Determine the (X, Y) coordinate at the center of the cell enclosing the given text.  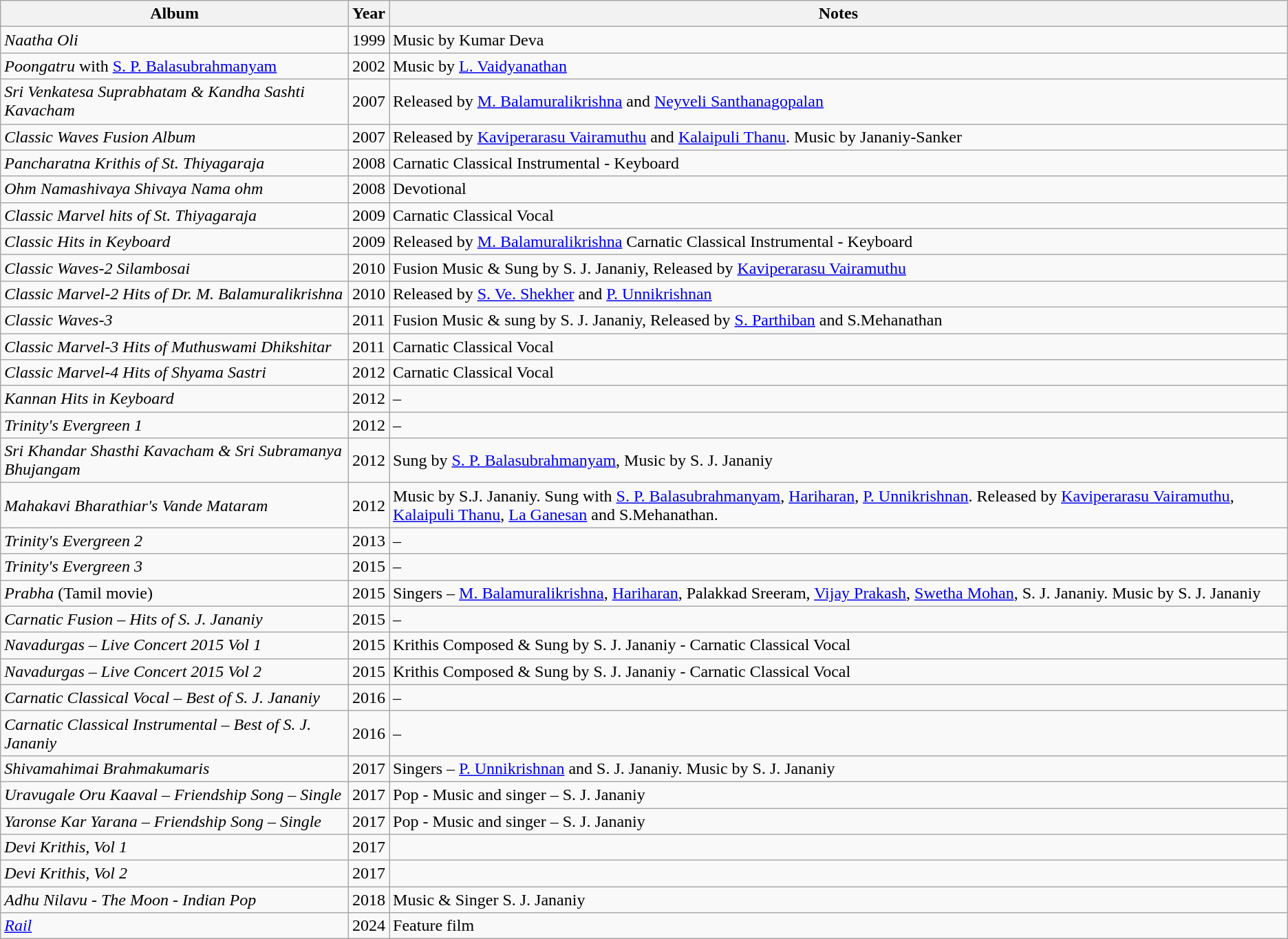
Navadurgas – Live Concert 2015 Vol 1 (175, 645)
Rail (175, 926)
Carnatic Classical Instrumental – Best of S. J. Jananiy (175, 733)
2024 (369, 926)
Kannan Hits in Keyboard (175, 399)
Fusion Music & Sung by S. J. Jananiy, Released by Kaviperarasu Vairamuthu (839, 268)
Devi Krithis, Vol 1 (175, 848)
Music by L. Vaidyanathan (839, 66)
Released by Kaviperarasu Vairamuthu and Kalaipuli Thanu. Music by Jananiy-Sanker (839, 137)
Prabha (Tamil movie) (175, 593)
Naatha Oli (175, 40)
Pancharatna Krithis of St. Thiyagaraja (175, 163)
Album (175, 14)
Carnatic Classical Instrumental - Keyboard (839, 163)
Singers – M. Balamuralikrishna, Hariharan, Palakkad Sreeram, Vijay Prakash, Swetha Mohan, S. J. Jananiy. Music by S. J. Jananiy (839, 593)
Released by M. Balamuralikrishna and Neyveli Santhanagopalan (839, 102)
Navadurgas – Live Concert 2015 Vol 2 (175, 671)
Adhu Nilavu - The Moon - Indian Pop (175, 900)
Released by M. Balamuralikrishna Carnatic Classical Instrumental - Keyboard (839, 241)
Feature film (839, 926)
Carnatic Fusion – Hits of S. J. Jananiy (175, 619)
Classic Waves Fusion Album (175, 137)
Trinity's Evergreen 3 (175, 567)
Mahakavi Bharathiar's Vande Mataram (175, 505)
Classic Waves-2 Silambosai (175, 268)
Trinity's Evergreen 1 (175, 425)
Trinity's Evergreen 2 (175, 541)
Yaronse Kar Yarana – Friendship Song – Single (175, 821)
Music by Kumar Deva (839, 40)
Classic Marvel-4 Hits of Shyama Sastri (175, 373)
2013 (369, 541)
Classic Marvel-3 Hits of Muthuswami Dhikshitar (175, 346)
Classic Waves-3 (175, 320)
2002 (369, 66)
Music & Singer S. J. Jananiy (839, 900)
Notes (839, 14)
Released by S. Ve. Shekher and P. Unnikrishnan (839, 294)
1999 (369, 40)
Poongatru with S. P. Balasubrahmanyam (175, 66)
Fusion Music & sung by S. J. Jananiy, Released by S. Parthiban and S.Mehanathan (839, 320)
Devi Krithis, Vol 2 (175, 874)
Year (369, 14)
Ohm Namashivaya Shivaya Nama ohm (175, 189)
Classic Marvel hits of St. Thiyagaraja (175, 215)
Shivamahimai Brahmakumaris (175, 768)
Classic Marvel-2 Hits of Dr. M. Balamuralikrishna (175, 294)
Carnatic Classical Vocal – Best of S. J. Jananiy (175, 698)
Uravugale Oru Kaaval – Friendship Song – Single (175, 795)
Sung by S. P. Balasubrahmanyam, Music by S. J. Jananiy (839, 461)
Sri Khandar Shasthi Kavacham & Sri Subramanya Bhujangam (175, 461)
Sri Venkatesa Suprabhatam & Kandha Sashti Kavacham (175, 102)
2018 (369, 900)
Classic Hits in Keyboard (175, 241)
Devotional (839, 189)
Singers – P. Unnikrishnan and S. J. Jananiy. Music by S. J. Jananiy (839, 768)
